Return the (x, y) coordinate for the center point of the cell that contains the specified text.  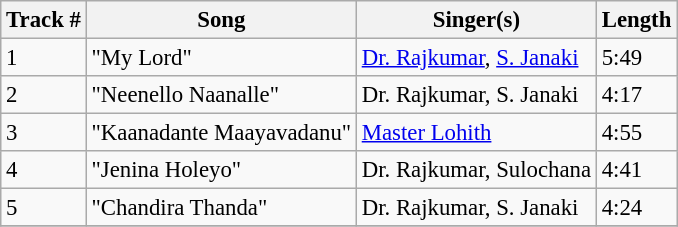
4:17 (636, 95)
"Jenina Holeyo" (221, 170)
Singer(s) (476, 20)
3 (44, 133)
4:24 (636, 208)
"My Lord" (221, 58)
"Neenello Naanalle" (221, 95)
"Kaanadante Maayavadanu" (221, 133)
1 (44, 58)
2 (44, 95)
5:49 (636, 58)
Song (221, 20)
Dr. Rajkumar, Sulochana (476, 170)
4:55 (636, 133)
Track # (44, 20)
4 (44, 170)
Master Lohith (476, 133)
"Chandira Thanda" (221, 208)
Length (636, 20)
4:41 (636, 170)
5 (44, 208)
